Locate the cell with the specified text and output its (x, y) center coordinate. 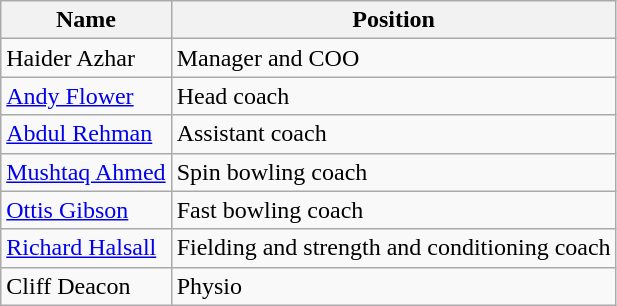
Abdul Rehman (86, 134)
Fast bowling coach (394, 210)
Fielding and strength and conditioning coach (394, 248)
Richard Halsall (86, 248)
Position (394, 20)
Ottis Gibson (86, 210)
Assistant coach (394, 134)
Cliff Deacon (86, 286)
Name (86, 20)
Manager and COO (394, 58)
Mushtaq Ahmed (86, 172)
Andy Flower (86, 96)
Physio (394, 286)
Spin bowling coach (394, 172)
Haider Azhar (86, 58)
Head coach (394, 96)
